Capture the cell that displays the provided text and extract its (x, y) central coordinate. 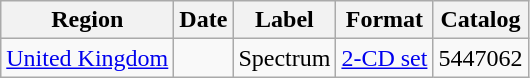
Region (88, 20)
Label (284, 20)
Spectrum (284, 58)
Date (204, 20)
5447062 (480, 58)
United Kingdom (88, 58)
Catalog (480, 20)
Format (384, 20)
2-CD set (384, 58)
